Locate the cell with the specified text and output its (X, Y) center coordinate. 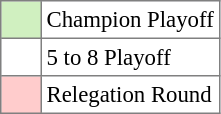
5 to 8 Playoff (130, 57)
Relegation Round (130, 95)
Champion Playoff (130, 20)
